Scan for the cell matching the given text and deliver its (x, y) coordinate at center. 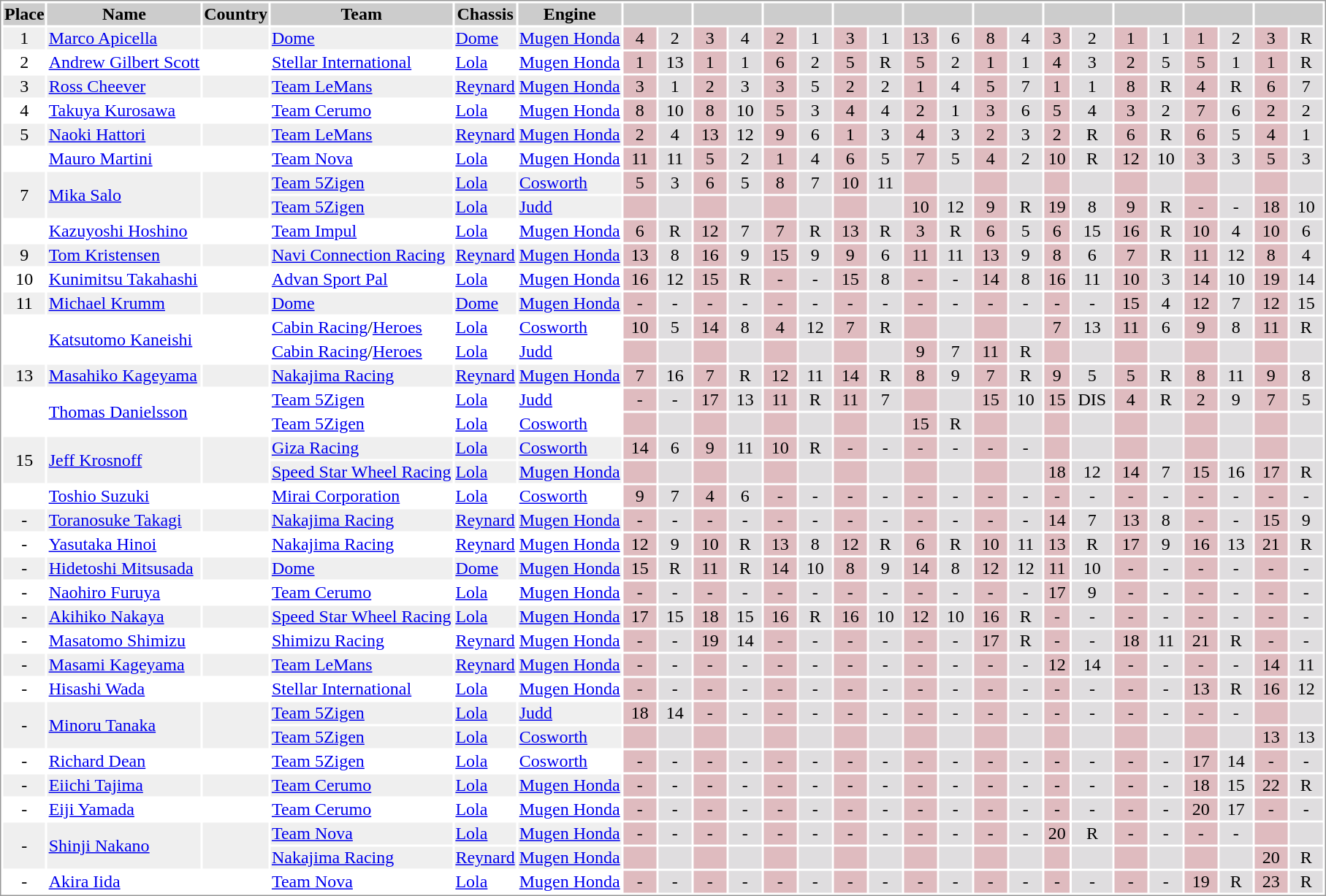
Navi Connection Racing (361, 255)
Naohiro Furuya (124, 592)
Hisashi Wada (124, 689)
Toranosuke Takagi (124, 521)
Minoru Tanaka (124, 726)
Masahiko Kageyama (124, 376)
Naoki Hattori (124, 135)
Place (24, 14)
Kunimitsu Takahashi (124, 280)
Mauro Martini (124, 158)
Ross Cheever (124, 87)
Eiji Yamada (124, 810)
Mika Salo (124, 196)
Shinji Nakano (124, 846)
Tom Kristensen (124, 255)
Name (124, 14)
Kazuyoshi Hoshino (124, 231)
Shimizu Racing (361, 640)
22 (1271, 785)
Takuya Kurosawa (124, 110)
23 (1271, 881)
Richard Dean (124, 762)
Engine (570, 14)
Eiichi Tajima (124, 785)
Akihiko Nakaya (124, 617)
Andrew Gilbert Scott (124, 62)
Masatomo Shimizu (124, 640)
Mirai Corporation (361, 496)
Chassis (485, 14)
Thomas Danielsson (124, 412)
Masami Kageyama (124, 665)
Marco Apicella (124, 39)
Team (361, 14)
DIS (1093, 399)
Hidetoshi Mitsusada (124, 569)
Team Impul (361, 231)
Toshio Suzuki (124, 496)
Michael Krumm (124, 303)
Katsutomo Kaneishi (124, 340)
Country (236, 14)
Jeff Krosnoff (124, 460)
Giza Racing (361, 448)
Yasutaka Hinoi (124, 544)
Akira Iida (124, 881)
Advan Sport Pal (361, 280)
